Capture the cell that displays the provided text and extract its [x, y] central coordinate. 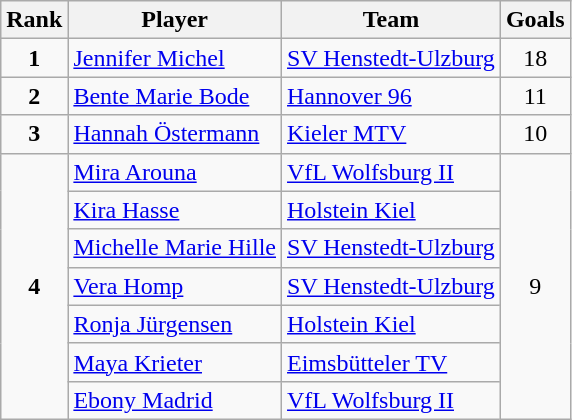
Ronja Jürgensen [175, 324]
3 [34, 134]
Mira Arouna [175, 172]
Rank [34, 20]
Kieler MTV [392, 134]
Team [392, 20]
Player [175, 20]
Kira Hasse [175, 210]
4 [34, 286]
Ebony Madrid [175, 400]
Goals [535, 20]
11 [535, 96]
2 [34, 96]
18 [535, 58]
10 [535, 134]
1 [34, 58]
Maya Krieter [175, 362]
Vera Homp [175, 286]
9 [535, 286]
Hannah Östermann [175, 134]
Jennifer Michel [175, 58]
Hannover 96 [392, 96]
Michelle Marie Hille [175, 248]
Bente Marie Bode [175, 96]
Eimsbütteler TV [392, 362]
